Provide the [x, y] coordinate of the cell's center where the given text is located.  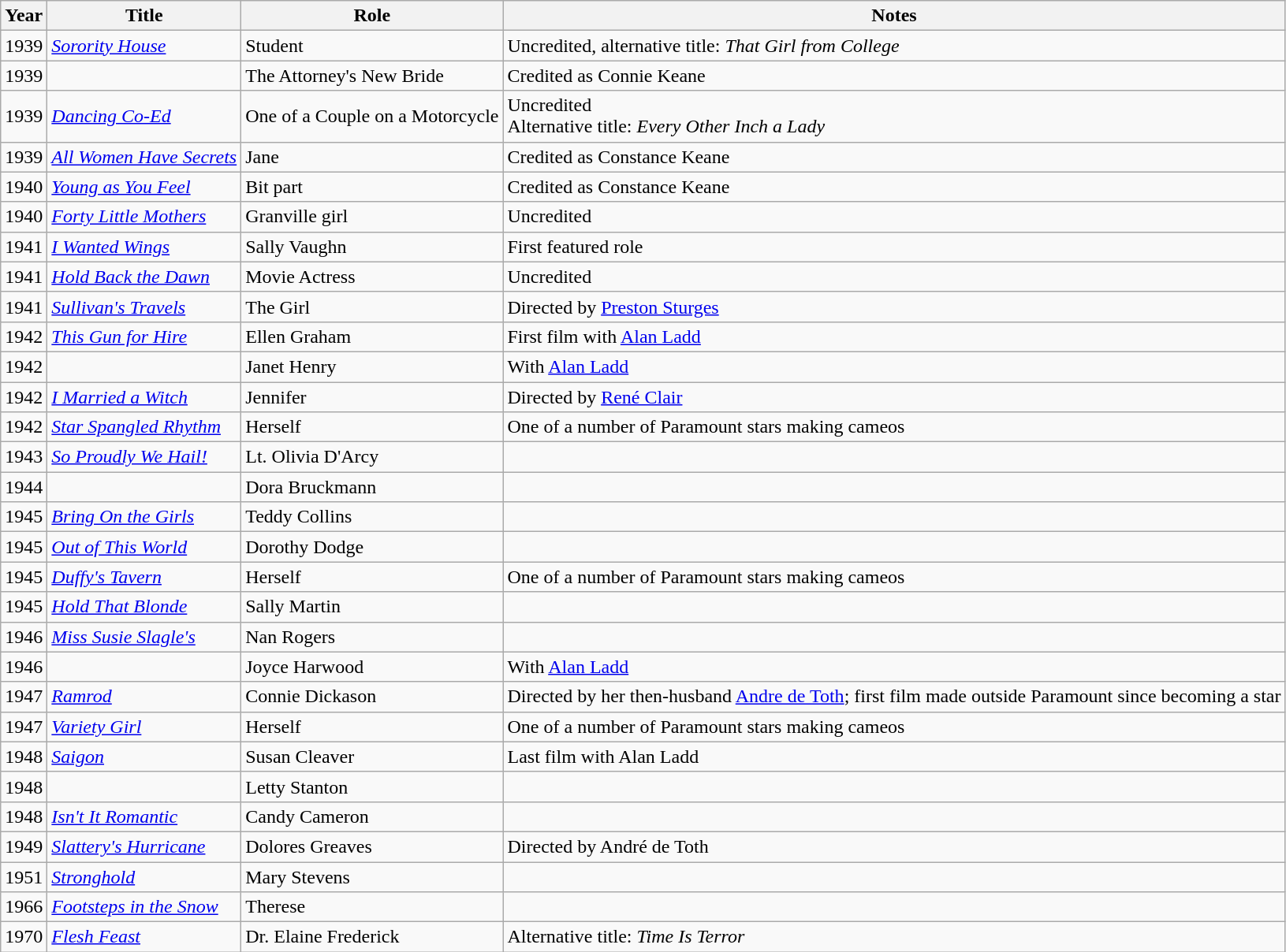
Directed by André de Toth [894, 846]
Janet Henry [372, 366]
Flesh Feast [144, 937]
Susan Cleaver [372, 757]
Forty Little Mothers [144, 217]
Bit part [372, 187]
1943 [24, 457]
Footsteps in the Snow [144, 907]
First film with Alan Ladd [894, 337]
1944 [24, 487]
Alternative title: Time Is Terror [894, 937]
I Wanted Wings [144, 247]
Sorority House [144, 46]
Joyce Harwood [372, 667]
Student [372, 46]
Stronghold [144, 877]
Teddy Collins [372, 517]
So Proudly We Hail! [144, 457]
Bring On the Girls [144, 517]
Nan Rogers [372, 637]
Miss Susie Slagle's [144, 637]
Sullivan's Travels [144, 307]
The Attorney's New Bride [372, 76]
Letty Stanton [372, 787]
Dora Bruckmann [372, 487]
Role [372, 16]
Therese [372, 907]
Isn't It Romantic [144, 816]
Saigon [144, 757]
UncreditedAlternative title: Every Other Inch a Lady [894, 117]
Hold Back the Dawn [144, 277]
Jane [372, 157]
Star Spangled Rhythm [144, 427]
Uncredited, alternative title: That Girl from College [894, 46]
Connie Dickason [372, 697]
Dancing Co-Ed [144, 117]
1966 [24, 907]
Sally Martin [372, 607]
Last film with Alan Ladd [894, 757]
Granville girl [372, 217]
Mary Stevens [372, 877]
The Girl [372, 307]
Jennifer [372, 396]
1970 [24, 937]
Duffy's Tavern [144, 577]
Notes [894, 16]
All Women Have Secrets [144, 157]
Lt. Olivia D'Arcy [372, 457]
Ramrod [144, 697]
Out of This World [144, 547]
Movie Actress [372, 277]
Candy Cameron [372, 816]
First featured role [894, 247]
Slattery's Hurricane [144, 846]
Year [24, 16]
Dr. Elaine Frederick [372, 937]
I Married a Witch [144, 396]
Directed by Preston Sturges [894, 307]
Young as You Feel [144, 187]
1949 [24, 846]
Title [144, 16]
Dolores Greaves [372, 846]
Hold That Blonde [144, 607]
1951 [24, 877]
One of a Couple on a Motorcycle [372, 117]
This Gun for Hire [144, 337]
Dorothy Dodge [372, 547]
Variety Girl [144, 727]
Directed by René Clair [894, 396]
Credited as Connie Keane [894, 76]
Directed by her then-husband Andre de Toth; first film made outside Paramount since becoming a star [894, 697]
Sally Vaughn [372, 247]
Ellen Graham [372, 337]
